Return the (x, y) coordinate for the center point of the cell that contains the specified text.  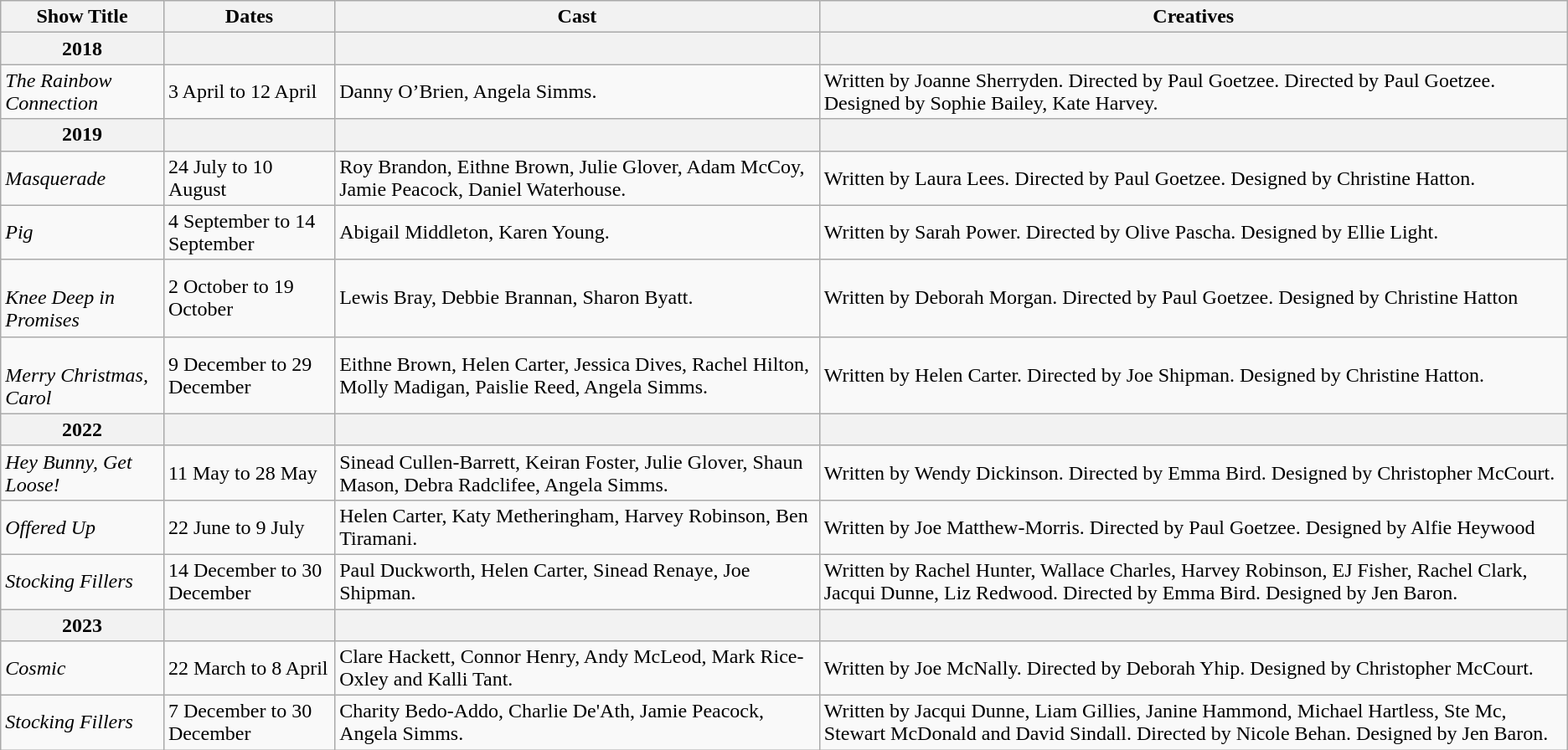
Clare Hackett, Connor Henry, Andy McLeod, Mark Rice-Oxley and Kalli Tant. (578, 668)
Written by Joe Matthew-Morris. Directed by Paul Goetzee. Designed by Alfie Heywood (1193, 527)
2022 (82, 429)
Roy Brandon, Eithne Brown, Julie Glover, Adam McCoy, Jamie Peacock, Daniel Waterhouse. (578, 177)
Hey Bunny, Get Loose! (82, 472)
9 December to 29 December (249, 375)
22 March to 8 April (249, 668)
Written by Joe McNally. Directed by Deborah Yhip. Designed by Christopher McCourt. (1193, 668)
2019 (82, 135)
Helen Carter, Katy Metheringham, Harvey Robinson, Ben Tiramani. (578, 527)
2023 (82, 625)
Written by Laura Lees. Directed by Paul Goetzee. Designed by Christine Hatton. (1193, 177)
2018 (82, 49)
11 May to 28 May (249, 472)
Cast (578, 17)
The Rainbow Connection (82, 92)
3 April to 12 April (249, 92)
22 June to 9 July (249, 527)
Sinead Cullen-Barrett, Keiran Foster, Julie Glover, Shaun Mason, Debra Radclifee, Angela Simms. (578, 472)
Show Title (82, 17)
Lewis Bray, Debbie Brannan, Sharon Byatt. (578, 298)
4 September to 14 September (249, 233)
Abigail Middleton, Karen Young. (578, 233)
Knee Deep in Promises (82, 298)
Merry Christmas, Carol (82, 375)
Written by Wendy Dickinson. Directed by Emma Bird. Designed by Christopher McCourt. (1193, 472)
Written by Deborah Morgan. Directed by Paul Goetzee. Designed by Christine Hatton (1193, 298)
Written by Helen Carter. Directed by Joe Shipman. Designed by Christine Hatton. (1193, 375)
7 December to 30 December (249, 723)
Offered Up (82, 527)
Creatives (1193, 17)
Charity Bedo-Addo, Charlie De'Ath, Jamie Peacock, Angela Simms. (578, 723)
Eithne Brown, Helen Carter, Jessica Dives, Rachel Hilton, Molly Madigan, Paislie Reed, Angela Simms. (578, 375)
Dates (249, 17)
Danny O’Brien, Angela Simms. (578, 92)
24 July to 10 August (249, 177)
Pig (82, 233)
Paul Duckworth, Helen Carter, Sinead Renaye, Joe Shipman. (578, 581)
Written by Joanne Sherryden. Directed by Paul Goetzee. Directed by Paul Goetzee. Designed by Sophie Bailey, Kate Harvey. (1193, 92)
14 December to 30 December (249, 581)
Written by Sarah Power. Directed by Olive Pascha. Designed by Ellie Light. (1193, 233)
2 October to 19 October (249, 298)
Cosmic (82, 668)
Masquerade (82, 177)
